Capture the cell that displays the provided text and extract its [x, y] central coordinate. 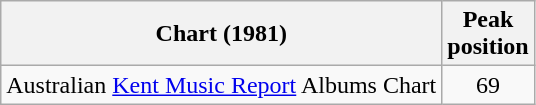
69 [488, 85]
Peakposition [488, 34]
Chart (1981) [222, 34]
Australian Kent Music Report Albums Chart [222, 85]
